Identify which cell holds the provided text, then report its [x, y] central coordinate. 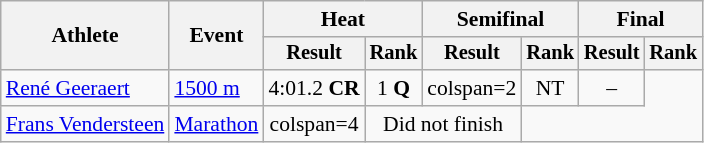
Marathon [216, 124]
colspan=2 [472, 88]
1 Q [394, 88]
1500 m [216, 88]
colspan=4 [314, 124]
NT [550, 88]
Final [640, 19]
Event [216, 36]
Did not finish [444, 124]
Athlete [86, 36]
4:01.2 CR [314, 88]
Heat [342, 19]
René Geeraert [86, 88]
Frans Vendersteen [86, 124]
– [612, 88]
Semifinal [500, 19]
